Return (X, Y) of the center of cell containing provided text 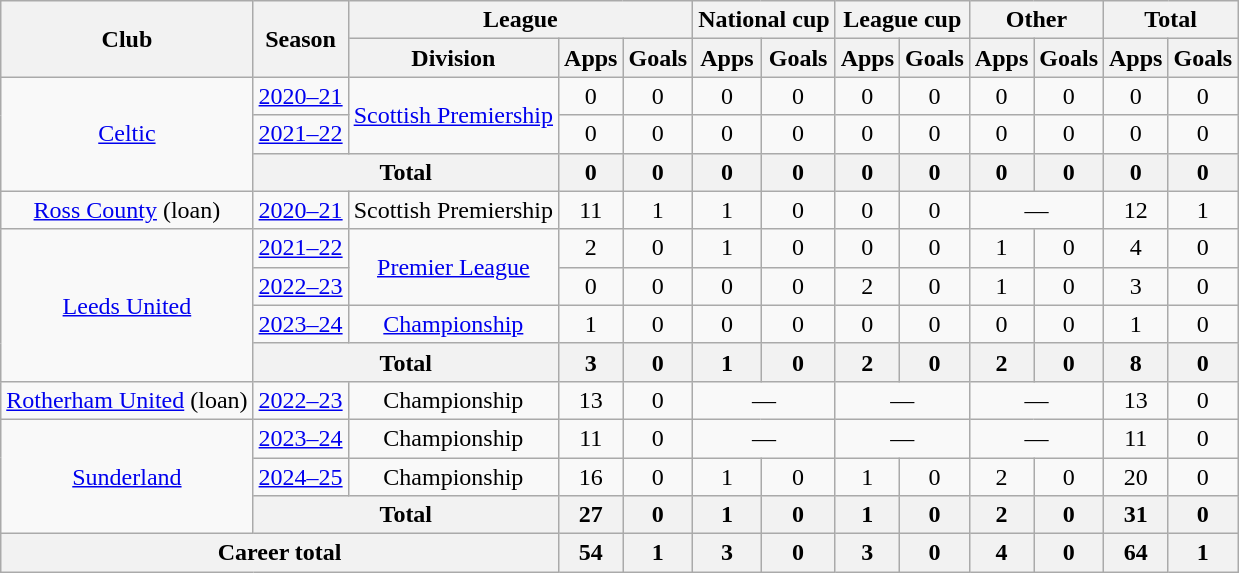
64 (1136, 553)
Division (453, 58)
League cup (902, 20)
31 (1136, 515)
2024–25 (300, 477)
20 (1136, 477)
Career total (280, 553)
8 (1136, 362)
12 (1136, 210)
54 (591, 553)
Club (127, 39)
Leeds United (127, 305)
Celtic (127, 134)
Premier League (453, 267)
Season (300, 39)
16 (591, 477)
Ross County (loan) (127, 210)
27 (591, 515)
League (520, 20)
Sunderland (127, 476)
Other (1036, 20)
National cup (764, 20)
Rotherham United (loan) (127, 400)
